Provide the (X, Y) coordinate of the cell's center where the given text is located.  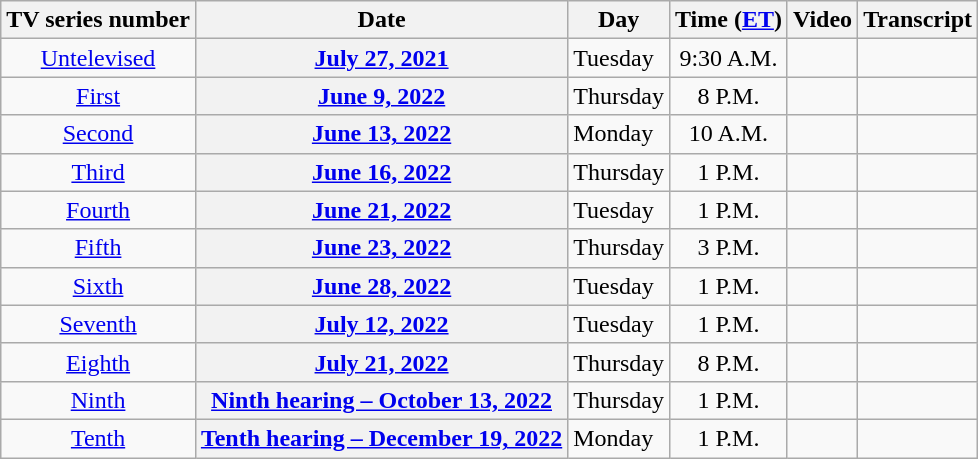
July 27, 2021 (381, 58)
Eighth (98, 362)
July 21, 2022 (381, 362)
First (98, 96)
9:30 A.M. (728, 58)
Time (ET) (728, 20)
Date (381, 20)
3 P.M. (728, 248)
Fourth (98, 210)
10 A.M. (728, 134)
June 23, 2022 (381, 248)
June 21, 2022 (381, 210)
Untelevised (98, 58)
July 12, 2022 (381, 324)
Ninth (98, 400)
Sixth (98, 286)
June 28, 2022 (381, 286)
June 16, 2022 (381, 172)
June 13, 2022 (381, 134)
Second (98, 134)
Ninth hearing – October 13, 2022 (381, 400)
Fifth (98, 248)
Tenth (98, 438)
Day (619, 20)
June 9, 2022 (381, 96)
TV series number (98, 20)
Video (822, 20)
Third (98, 172)
Tenth hearing – December 19, 2022 (381, 438)
Transcript (918, 20)
Seventh (98, 324)
